Extract the (x, y) coordinate from the center of the cell holding the provided text.  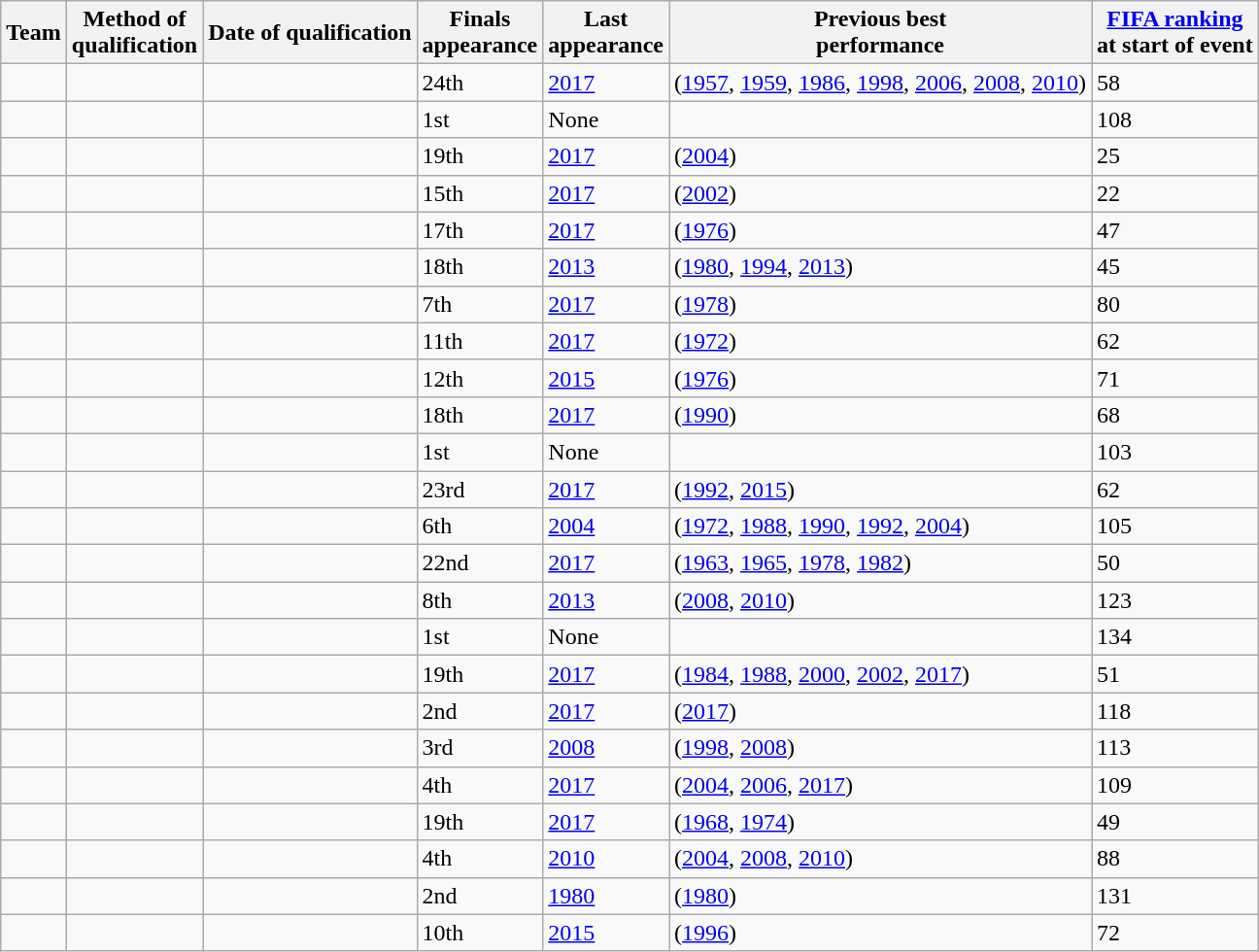
(1998, 2008) (880, 748)
(2002) (880, 193)
Method ofqualification (134, 33)
7th (480, 304)
113 (1175, 748)
6th (480, 527)
(1980) (880, 896)
58 (1175, 83)
(1984, 1988, 2000, 2002, 2017) (880, 674)
2004 (606, 527)
131 (1175, 896)
22 (1175, 193)
(1963, 1965, 1978, 1982) (880, 563)
Date of qualification (310, 33)
15th (480, 193)
(1996) (880, 933)
(2004) (880, 156)
103 (1175, 452)
71 (1175, 378)
72 (1175, 933)
Previous bestperformance (880, 33)
23rd (480, 489)
(2017) (880, 711)
(2008, 2010) (880, 600)
(1978) (880, 304)
105 (1175, 527)
47 (1175, 230)
118 (1175, 711)
(1957, 1959, 1986, 1998, 2006, 2008, 2010) (880, 83)
49 (1175, 822)
(2004, 2008, 2010) (880, 859)
11th (480, 341)
Finalsappearance (480, 33)
80 (1175, 304)
Lastappearance (606, 33)
17th (480, 230)
22nd (480, 563)
8th (480, 600)
88 (1175, 859)
(1990) (880, 415)
123 (1175, 600)
(1972, 1988, 1990, 1992, 2004) (880, 527)
24th (480, 83)
109 (1175, 785)
(2004, 2006, 2017) (880, 785)
10th (480, 933)
108 (1175, 119)
2010 (606, 859)
2008 (606, 748)
(1992, 2015) (880, 489)
45 (1175, 267)
FIFA rankingat start of event (1175, 33)
51 (1175, 674)
25 (1175, 156)
134 (1175, 637)
(1980, 1994, 2013) (880, 267)
(1972) (880, 341)
68 (1175, 415)
Team (34, 33)
50 (1175, 563)
(1968, 1974) (880, 822)
1980 (606, 896)
12th (480, 378)
3rd (480, 748)
